From the cell containing the given text, extract its center point as (x, y) coordinate. 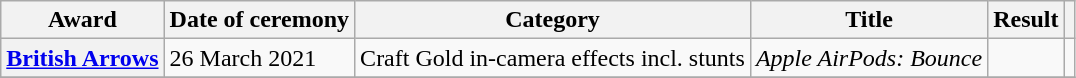
Category (553, 20)
Award (82, 20)
Title (868, 20)
British Arrows (82, 58)
Craft Gold in-camera effects incl. stunts (553, 58)
Apple AirPods: Bounce (868, 58)
Result (1026, 20)
Date of ceremony (260, 20)
26 March 2021 (260, 58)
